Find where the given text appears and provide that cell's center as (X, Y) coordinate. 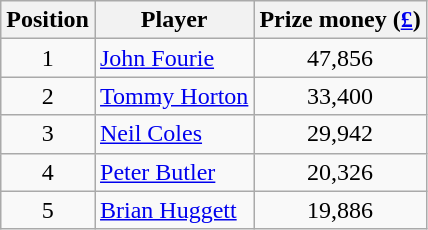
Player (174, 20)
Brian Huggett (174, 210)
33,400 (340, 96)
47,856 (340, 58)
John Fourie (174, 58)
3 (48, 134)
Peter Butler (174, 172)
Prize money (£) (340, 20)
Tommy Horton (174, 96)
2 (48, 96)
4 (48, 172)
Position (48, 20)
1 (48, 58)
29,942 (340, 134)
5 (48, 210)
19,886 (340, 210)
Neil Coles (174, 134)
20,326 (340, 172)
